Provide the (X, Y) coordinate of the cell's center where the given text is located.  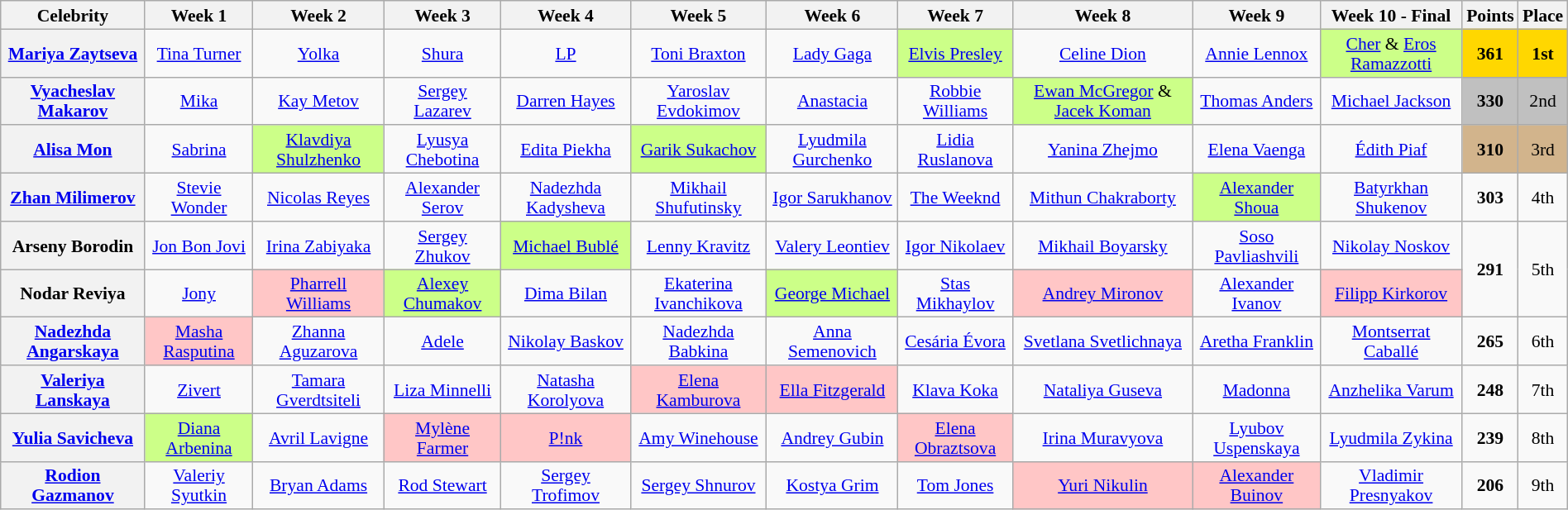
Tamara Gverdtsiteli (318, 389)
Klava Koka (955, 389)
Irina Muravyova (1103, 437)
George Michael (832, 293)
Week 10 - Final (1391, 15)
Week 1 (198, 15)
9th (1543, 485)
Lyudmila Gurchenko (832, 150)
Adele (442, 341)
Week 9 (1257, 15)
Lidia Ruslanova (955, 150)
Batyrkhan Shukenov (1391, 198)
LP (566, 53)
Vyacheslav Makarov (73, 101)
Nikolay Noskov (1391, 245)
Sergey Shnurov (698, 485)
Nadezhda Babkina (698, 341)
Elena Obraztsova (955, 437)
Rod Stewart (442, 485)
Valeriya Lanskaya (73, 389)
8th (1543, 437)
Yulia Savicheva (73, 437)
Alexander Buinov (1257, 485)
7th (1543, 389)
Rodion Gazmanov (73, 485)
Aretha Franklin (1257, 341)
Svetlana Svetlichnaya (1103, 341)
Igor Sarukhanov (832, 198)
Michael Jackson (1391, 101)
Lenny Kravitz (698, 245)
2nd (1543, 101)
Annie Lennox (1257, 53)
Week 6 (832, 15)
Amy Winehouse (698, 437)
Mika (198, 101)
3rd (1543, 150)
Natasha Korolyova (566, 389)
1st (1543, 53)
Filipp Kirkorov (1391, 293)
Points (1490, 15)
Sergey Lazarev (442, 101)
Soso Pavliashvili (1257, 245)
Cher & Eros Ramazzotti (1391, 53)
Week 5 (698, 15)
Thomas Anders (1257, 101)
Week 7 (955, 15)
Yolka (318, 53)
Diana Arbenina (198, 437)
Nadezhda Kadysheva (566, 198)
Celebrity (73, 15)
248 (1490, 389)
Alexey Chumakov (442, 293)
Week 2 (318, 15)
Avril Lavigne (318, 437)
Kay Metov (318, 101)
Montserrat Caballé (1391, 341)
Mikhail Boyarsky (1103, 245)
Lyusya Chebotina (442, 150)
Nicolas Reyes (318, 198)
Kostya Grim (832, 485)
Toni Braxton (698, 53)
Valery Leontiev (832, 245)
Sergey Trofimov (566, 485)
Arseny Borodin (73, 245)
Anna Semenovich (832, 341)
Elena Vaenga (1257, 150)
330 (1490, 101)
Irina Zabiyaka (318, 245)
Week 3 (442, 15)
Mariya Zaytseva (73, 53)
239 (1490, 437)
P!nk (566, 437)
Dima Bilan (566, 293)
Edita Piekha (566, 150)
Klavdiya Shulzhenko (318, 150)
Stas Mikhaylov (955, 293)
Vladimir Presnyakov (1391, 485)
Anastacia (832, 101)
Yaroslav Evdokimov (698, 101)
Mikhail Shufutinsky (698, 198)
291 (1490, 269)
303 (1490, 198)
Mylène Farmer (442, 437)
Yuri Nikulin (1103, 485)
Cesária Évora (955, 341)
Michael Bublé (566, 245)
Nadezhda Angarskaya (73, 341)
Tina Turner (198, 53)
Lady Gaga (832, 53)
Zhanna Aguzarova (318, 341)
Alexander Ivanov (1257, 293)
Masha Rasputina (198, 341)
Ekaterina Ivanchikova (698, 293)
Mithun Chakraborty (1103, 198)
5th (1543, 269)
Elena Kamburova (698, 389)
Tom Jones (955, 485)
Andrey Mironov (1103, 293)
Lyudmila Zykina (1391, 437)
Yanina Zhejmo (1103, 150)
Alexander Shoua (1257, 198)
361 (1490, 53)
Robbie Williams (955, 101)
Jon Bon Jovi (198, 245)
Celine Dion (1103, 53)
Ewan McGregor & Jacek Koman (1103, 101)
Anzhelika Varum (1391, 389)
Madonna (1257, 389)
Garik Sukachov (698, 150)
Alexander Serov (442, 198)
Week 4 (566, 15)
Nodar Reviya (73, 293)
Place (1543, 15)
Andrey Gubin (832, 437)
Lyubov Uspenskaya (1257, 437)
The Weeknd (955, 198)
310 (1490, 150)
Jony (198, 293)
Édith Piaf (1391, 150)
Nataliya Guseva (1103, 389)
Valeriy Syutkin (198, 485)
265 (1490, 341)
Ella Fitzgerald (832, 389)
Darren Hayes (566, 101)
Alisa Mon (73, 150)
4th (1543, 198)
Week 8 (1103, 15)
Sergey Zhukov (442, 245)
Sabrina (198, 150)
Zivert (198, 389)
Elvis Presley (955, 53)
Stevie Wonder (198, 198)
Bryan Adams (318, 485)
Shura (442, 53)
Pharrell Williams (318, 293)
Nikolay Baskov (566, 341)
Zhan Milimerov (73, 198)
Igor Nikolaev (955, 245)
206 (1490, 485)
6th (1543, 341)
Liza Minnelli (442, 389)
